Capture the cell that displays the provided text and extract its [x, y] central coordinate. 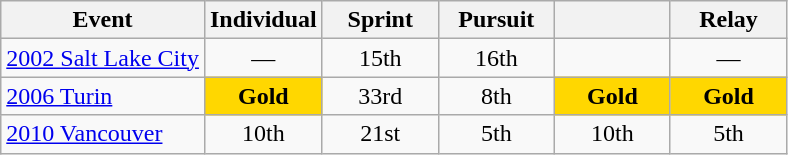
2006 Turin [103, 96]
Relay [728, 20]
16th [496, 58]
Pursuit [496, 20]
15th [380, 58]
8th [496, 96]
Sprint [380, 20]
2002 Salt Lake City [103, 58]
Individual [263, 20]
2010 Vancouver [103, 134]
21st [380, 134]
33rd [380, 96]
Event [103, 20]
